Provide the [x, y] coordinate of the cell's center where the given text is located.  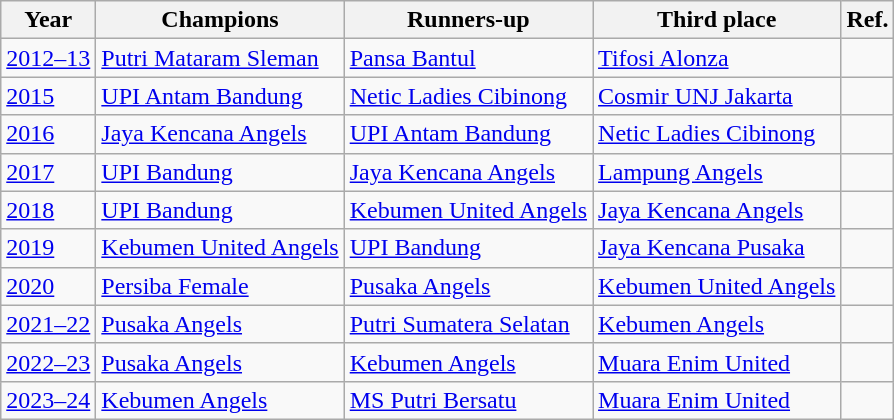
2019 [48, 248]
Champions [220, 20]
Putri Mataram Sleman [220, 58]
Runners-up [468, 20]
2015 [48, 96]
Pansa Bantul [468, 58]
2018 [48, 210]
Jaya Kencana Pusaka [717, 248]
Persiba Female [220, 286]
Third place [717, 20]
2023–24 [48, 400]
2012–13 [48, 58]
2021–22 [48, 324]
2017 [48, 172]
Tifosi Alonza [717, 58]
Cosmir UNJ Jakarta [717, 96]
MS Putri Bersatu [468, 400]
Ref. [868, 20]
Year [48, 20]
2016 [48, 134]
2022–23 [48, 362]
2020 [48, 286]
Lampung Angels [717, 172]
Putri Sumatera Selatan [468, 324]
